Return (x, y) of the center of cell containing provided text 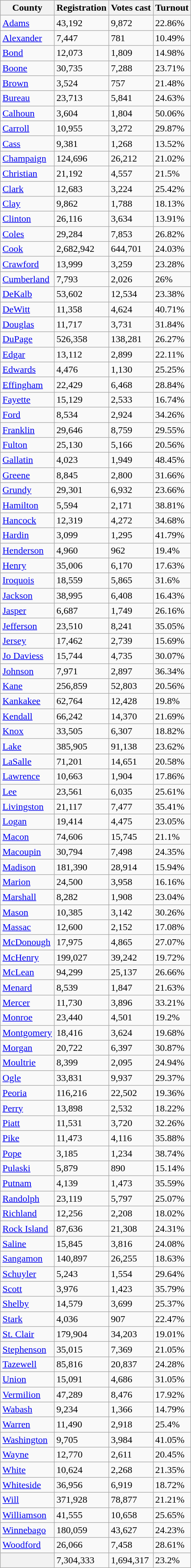
1,295 (131, 535)
138,281 (131, 339)
12,600 (81, 927)
23.71% (172, 68)
Will (27, 1500)
32.26% (172, 1123)
White (27, 1470)
43,192 (81, 23)
11,717 (81, 324)
21.05% (172, 1349)
26,255 (131, 1259)
23.2% (172, 1560)
DeKalb (27, 294)
180,059 (81, 1530)
18.22% (172, 1108)
Lake (27, 746)
Turnout (172, 8)
34,203 (131, 1334)
3,720 (131, 1123)
23.66% (172, 490)
Grundy (27, 490)
Cook (27, 249)
20.45% (172, 1455)
4,686 (131, 1379)
12,770 (81, 1455)
St. Clair (27, 1334)
1,130 (131, 369)
36,956 (81, 1485)
78,877 (131, 1500)
12,073 (81, 53)
30.07% (172, 656)
256,859 (81, 686)
23.38% (172, 294)
2,208 (131, 1214)
Gallatin (27, 460)
29.55% (172, 430)
Piatt (27, 1123)
8,539 (81, 988)
Boone (27, 68)
17.63% (172, 565)
385,905 (81, 746)
20,837 (131, 1364)
Richland (27, 1214)
1,366 (131, 1410)
Pope (27, 1153)
7,498 (131, 852)
5,841 (131, 98)
4,475 (131, 822)
23,119 (81, 1199)
48.45% (172, 460)
18.02% (172, 1214)
6,408 (131, 596)
14,370 (131, 716)
15,091 (81, 1379)
2,171 (131, 505)
7,458 (131, 1545)
15.69% (172, 641)
Jefferson (27, 626)
5,243 (81, 1274)
1,234 (131, 1153)
20.58% (172, 761)
Marshall (27, 897)
34.68% (172, 520)
9,872 (131, 23)
3,958 (131, 882)
38.74% (172, 1153)
3,272 (131, 128)
7,853 (131, 234)
40.71% (172, 309)
Effingham (27, 384)
Lawrence (27, 776)
35.88% (172, 1138)
Mason (27, 912)
3,976 (81, 1289)
8,845 (81, 475)
962 (131, 550)
14,651 (131, 761)
179,904 (81, 1334)
50.06% (172, 113)
15.94% (172, 867)
7,304,333 (81, 1560)
3,624 (131, 1033)
26,066 (81, 1545)
4,036 (81, 1319)
23.28% (172, 264)
Vermilion (27, 1394)
1,904 (131, 776)
Kendall (27, 716)
Hardin (27, 535)
4,735 (131, 656)
34.26% (172, 415)
4,272 (131, 520)
2,739 (131, 641)
39,242 (131, 957)
26.66% (172, 972)
Bureau (27, 98)
Douglas (27, 324)
21.1% (172, 837)
91,138 (131, 746)
4,476 (81, 369)
62,764 (81, 701)
29,284 (81, 234)
Fayette (27, 400)
5,865 (131, 580)
2,532 (131, 1108)
DuPage (27, 339)
Rock Island (27, 1229)
Jasper (27, 611)
10,955 (81, 128)
Moultrie (27, 1063)
74,606 (81, 837)
Saline (27, 1244)
Logan (27, 822)
21,192 (81, 173)
Pike (27, 1138)
10,663 (81, 776)
Macon (27, 837)
12,534 (131, 294)
23.62% (172, 746)
17.08% (172, 927)
Peoria (27, 1093)
Lee (27, 792)
2,611 (131, 1455)
Union (27, 1379)
Menard (27, 988)
10.49% (172, 38)
29.37% (172, 1078)
2,268 (131, 1470)
13.52% (172, 143)
3,699 (131, 1304)
35.59% (172, 1184)
Mercer (27, 1003)
4,116 (131, 1138)
19.2% (172, 1018)
14.79% (172, 1410)
15,745 (131, 837)
McLean (27, 972)
4,023 (81, 460)
Randolph (27, 1199)
2,897 (131, 671)
25.37% (172, 1304)
2,800 (131, 475)
35,006 (81, 565)
Adams (27, 23)
11,490 (81, 1425)
41.05% (172, 1440)
3,142 (131, 912)
Stephenson (27, 1349)
7,477 (131, 807)
Tazewell (27, 1364)
Crawford (27, 264)
3,524 (81, 83)
3,816 (131, 1244)
Madison (27, 867)
1,804 (131, 113)
781 (131, 38)
23,561 (81, 792)
15,129 (81, 400)
26,116 (81, 219)
23.04% (172, 897)
29,646 (81, 430)
Marion (27, 882)
Cass (27, 143)
6,035 (131, 792)
30,794 (81, 852)
Hamilton (27, 505)
County (27, 8)
10,658 (131, 1515)
3,224 (131, 189)
47,289 (81, 1394)
Williamson (27, 1515)
21.21% (172, 1500)
94,299 (81, 972)
1,423 (131, 1289)
24.94% (172, 1063)
25,130 (81, 445)
19.68% (172, 1033)
16.16% (172, 882)
35.05% (172, 626)
Warren (27, 1425)
18,559 (81, 580)
9,862 (81, 204)
15,744 (81, 656)
Registration (81, 8)
25.25% (172, 369)
Morgan (27, 1048)
4,557 (131, 173)
7,971 (81, 671)
16.43% (172, 596)
16.74% (172, 400)
21.02% (172, 158)
25.4% (172, 1425)
9,937 (131, 1078)
23,510 (81, 626)
371,928 (81, 1500)
31.84% (172, 324)
8,241 (131, 626)
26.82% (172, 234)
181,390 (81, 867)
1,949 (131, 460)
22,502 (131, 1093)
6,468 (131, 384)
1,694,317 (131, 1560)
Wayne (27, 1455)
Clay (27, 204)
Winnebago (27, 1530)
4,865 (131, 942)
Ford (27, 415)
19.01% (172, 1334)
21,117 (81, 807)
Jersey (27, 641)
17.86% (172, 776)
11,730 (81, 1003)
71,201 (81, 761)
52,803 (131, 686)
3,604 (81, 113)
19.36% (172, 1093)
Calhoun (27, 113)
26,212 (131, 158)
22.47% (172, 1319)
21,308 (131, 1229)
19.72% (172, 957)
53,602 (81, 294)
3,731 (131, 324)
19,414 (81, 822)
Carroll (27, 128)
1,473 (131, 1184)
Wabash (27, 1410)
Fulton (27, 445)
Schuyler (27, 1274)
13,112 (81, 354)
31.66% (172, 475)
25,137 (131, 972)
Edwards (27, 369)
30.26% (172, 912)
15.14% (172, 1168)
8,399 (81, 1063)
7,288 (131, 68)
10,385 (81, 912)
Shelby (27, 1304)
3,984 (131, 1440)
87,636 (81, 1229)
28.84% (172, 384)
Christian (27, 173)
12,256 (81, 1214)
21.5% (172, 173)
25.07% (172, 1199)
LaSalle (27, 761)
9,705 (81, 1440)
33,831 (81, 1078)
6,687 (81, 611)
DeWitt (27, 309)
8,476 (131, 1394)
Perry (27, 1108)
199,027 (81, 957)
11,473 (81, 1138)
23,440 (81, 1018)
12,683 (81, 189)
3,896 (131, 1003)
24.23% (172, 1530)
36.34% (172, 671)
Iroquois (27, 580)
1,268 (131, 143)
1,554 (131, 1274)
Livingston (27, 807)
35.41% (172, 807)
2,899 (131, 354)
26% (172, 279)
11,531 (81, 1123)
25.42% (172, 189)
24,500 (81, 882)
8,759 (131, 430)
41,555 (81, 1515)
Coles (27, 234)
21.48% (172, 83)
18.13% (172, 204)
11,358 (81, 309)
9,234 (81, 1410)
22.86% (172, 23)
15,845 (81, 1244)
Clark (27, 189)
21.63% (172, 988)
18.72% (172, 1485)
35,015 (81, 1349)
Cumberland (27, 279)
3,634 (131, 219)
8,282 (81, 897)
24.08% (172, 1244)
41.79% (172, 535)
23,713 (81, 98)
25.61% (172, 792)
29.64% (172, 1274)
13.91% (172, 219)
25.65% (172, 1515)
23.05% (172, 822)
1,809 (131, 53)
10,624 (81, 1470)
6,170 (131, 565)
526,358 (81, 339)
Alexander (27, 38)
Whiteside (27, 1485)
1,908 (131, 897)
24.31% (172, 1229)
3,185 (81, 1153)
Ogle (27, 1078)
22.11% (172, 354)
35.79% (172, 1289)
7,447 (81, 38)
17,975 (81, 942)
Franklin (27, 430)
Jackson (27, 596)
29,301 (81, 490)
66,242 (81, 716)
24.03% (172, 249)
9,381 (81, 143)
30.87% (172, 1048)
Kane (27, 686)
38,995 (81, 596)
Kankakee (27, 701)
4,139 (81, 1184)
Johnson (27, 671)
12,428 (131, 701)
26.16% (172, 611)
3,259 (131, 264)
28.61% (172, 1545)
907 (131, 1319)
22,429 (81, 384)
19.4% (172, 550)
4,624 (131, 309)
Knox (27, 731)
Champaign (27, 158)
Stark (27, 1319)
Hancock (27, 520)
Edgar (27, 354)
140,897 (81, 1259)
3,099 (81, 535)
Pulaski (27, 1168)
Brown (27, 83)
33,505 (81, 731)
5,594 (81, 505)
13,999 (81, 264)
24.35% (172, 852)
12,319 (81, 520)
757 (131, 83)
4,960 (81, 550)
24.28% (172, 1364)
8,534 (81, 415)
85,816 (81, 1364)
17.92% (172, 1394)
31.6% (172, 580)
644,701 (131, 249)
17,462 (81, 641)
14,579 (81, 1304)
2,682,942 (81, 249)
7,369 (131, 1349)
21.69% (172, 716)
Votes cast (131, 8)
28,914 (131, 867)
6,397 (131, 1048)
5,879 (81, 1168)
2,152 (131, 927)
26.27% (172, 339)
Washington (27, 1440)
890 (131, 1168)
Greene (27, 475)
2,918 (131, 1425)
Macoupin (27, 852)
Scott (27, 1289)
7,793 (81, 279)
19.8% (172, 701)
Henry (27, 565)
2,533 (131, 400)
18.82% (172, 731)
43,627 (131, 1530)
5,166 (131, 445)
18.63% (172, 1259)
21.35% (172, 1470)
Sangamon (27, 1259)
18,416 (81, 1033)
1,749 (131, 611)
27.07% (172, 942)
Montgomery (27, 1033)
Clinton (27, 219)
6,919 (131, 1485)
McHenry (27, 957)
McDonough (27, 942)
6,932 (131, 490)
Henderson (27, 550)
31.05% (172, 1379)
33.21% (172, 1003)
2,026 (131, 279)
Monroe (27, 1018)
20,722 (81, 1048)
1,847 (131, 988)
5,797 (131, 1199)
1,788 (131, 204)
Bond (27, 53)
Woodford (27, 1545)
Putnam (27, 1184)
14.98% (172, 53)
13,898 (81, 1108)
Massac (27, 927)
2,924 (131, 415)
38.81% (172, 505)
Jo Daviess (27, 656)
30,735 (81, 68)
29.87% (172, 128)
4,501 (131, 1018)
2,095 (131, 1063)
124,696 (81, 158)
6,307 (131, 731)
116,216 (81, 1093)
24.63% (172, 98)
